Return [x, y] of the center of cell containing provided text 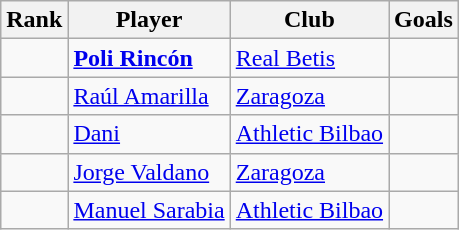
Raúl Amarilla [149, 96]
Manuel Sarabia [149, 210]
Goals [424, 20]
Rank [34, 20]
Club [309, 20]
Dani [149, 134]
Poli Rincón [149, 58]
Jorge Valdano [149, 172]
Player [149, 20]
Real Betis [309, 58]
